Search for the cell housing the specified text and yield its (x, y) center coordinate. 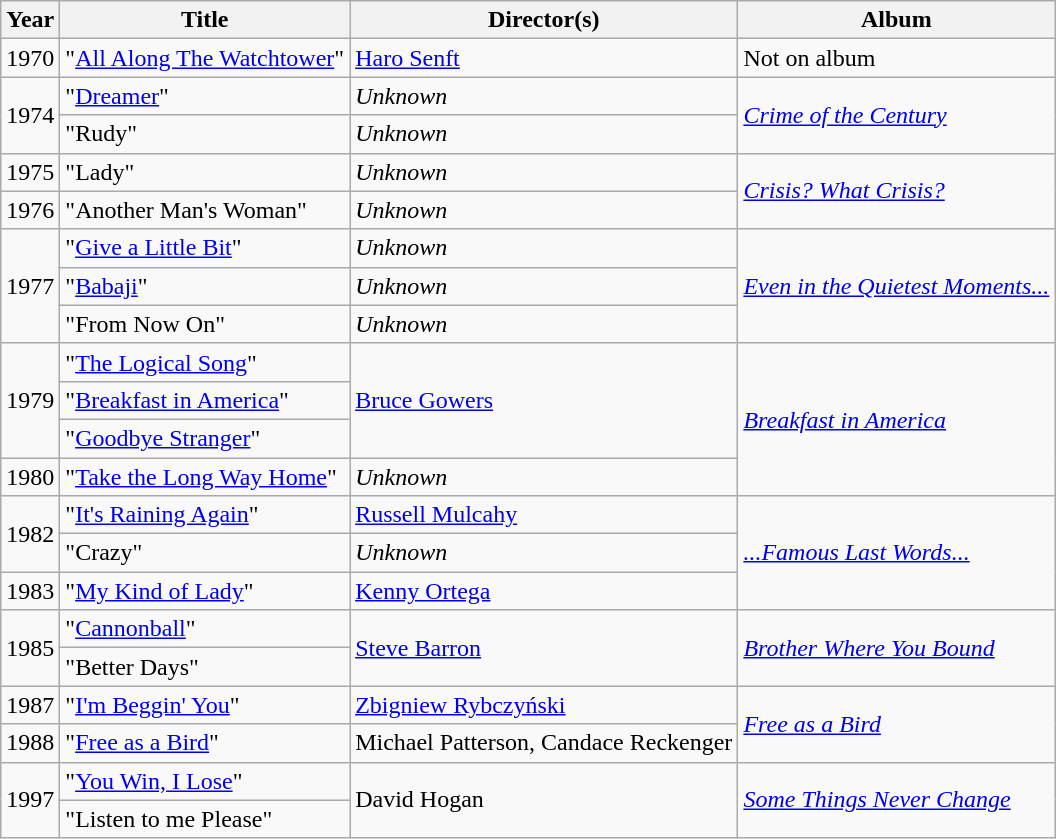
1974 (30, 115)
Free as a Bird (896, 724)
Year (30, 20)
Album (896, 20)
"My Kind of Lady" (205, 591)
"I'm Beggin' You" (205, 705)
1975 (30, 172)
Not on album (896, 58)
Zbigniew Rybczyński (544, 705)
"Crazy" (205, 553)
Bruce Gowers (544, 400)
"Free as a Bird" (205, 743)
Crisis? What Crisis? (896, 191)
"The Logical Song" (205, 362)
"Cannonball" (205, 629)
1983 (30, 591)
...Famous Last Words... (896, 553)
Breakfast in America (896, 419)
1985 (30, 648)
1987 (30, 705)
Title (205, 20)
"Listen to me Please" (205, 819)
1982 (30, 534)
"All Along The Watchtower" (205, 58)
Michael Patterson, Candace Reckenger (544, 743)
Steve Barron (544, 648)
David Hogan (544, 800)
1970 (30, 58)
"Take the Long Way Home" (205, 477)
"Lady" (205, 172)
"Babaji" (205, 286)
Haro Senft (544, 58)
Director(s) (544, 20)
"It's Raining Again" (205, 515)
1997 (30, 800)
1976 (30, 210)
"Breakfast in America" (205, 400)
Crime of the Century (896, 115)
Some Things Never Change (896, 800)
"Rudy" (205, 134)
"Dreamer" (205, 96)
Russell Mulcahy (544, 515)
Kenny Ortega (544, 591)
1980 (30, 477)
"Better Days" (205, 667)
"Give a Little Bit" (205, 248)
1977 (30, 286)
"You Win, I Lose" (205, 781)
"Another Man's Woman" (205, 210)
Brother Where You Bound (896, 648)
"From Now On" (205, 324)
Even in the Quietest Moments... (896, 286)
"Goodbye Stranger" (205, 438)
1988 (30, 743)
1979 (30, 400)
